Return [X, Y] of the center of cell containing provided text 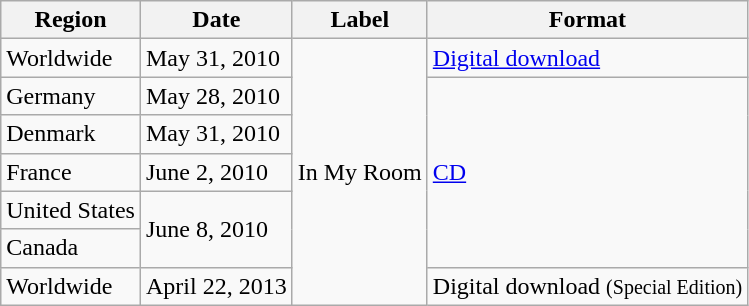
Denmark [71, 134]
CD [587, 172]
Format [587, 20]
June 8, 2010 [216, 229]
Label [360, 20]
Digital download (Special Edition) [587, 286]
May 28, 2010 [216, 96]
United States [71, 210]
June 2, 2010 [216, 172]
France [71, 172]
Region [71, 20]
In My Room [360, 172]
Digital download [587, 58]
April 22, 2013 [216, 286]
Date [216, 20]
Germany [71, 96]
Canada [71, 248]
